For the text-containing cell, return its midpoint in (X, Y) coordinate format. 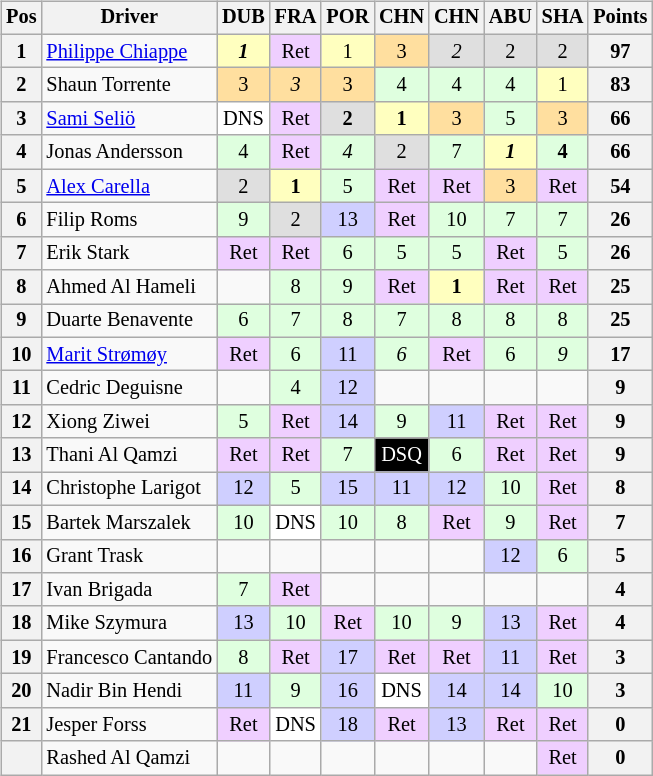
97 (620, 51)
Cedric Deguisne (129, 388)
54 (620, 186)
Alex Carella (129, 186)
21 (21, 724)
Ivan Brigada (129, 590)
Christophe Larigot (129, 489)
Pos (21, 18)
83 (620, 85)
Driver (129, 18)
Ahmed Al Hameli (129, 287)
Marit Strømøy (129, 354)
Francesco Cantando (129, 657)
POR (348, 18)
Shaun Torrente (129, 85)
Jonas Andersson (129, 152)
Duarte Benavente (129, 321)
Philippe Chiappe (129, 51)
Jesper Forss (129, 724)
Nadir Bin Hendi (129, 691)
ABU (510, 18)
SHA (563, 18)
20 (21, 691)
19 (21, 657)
Thani Al Qamzi (129, 455)
Xiong Ziwei (129, 422)
Mike Szymura (129, 623)
Rashed Al Qamzi (129, 758)
Bartek Marszalek (129, 522)
Filip Roms (129, 220)
Grant Trask (129, 556)
Erik Stark (129, 253)
DUB (244, 18)
DSQ (402, 455)
Points (620, 18)
Sami Seliö (129, 119)
FRA (296, 18)
